Output the [X, Y] coordinate of the center of the cell containing the given text.  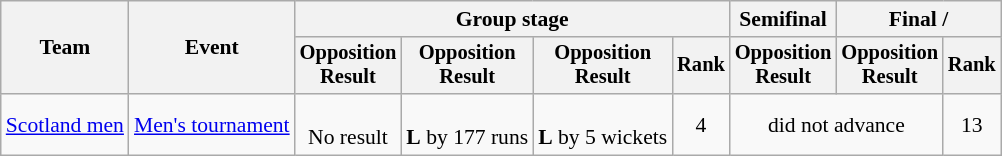
Semifinal [784, 19]
4 [701, 124]
No result [348, 124]
did not advance [836, 124]
L by 5 wickets [602, 124]
Team [65, 48]
Final / [918, 19]
13 [972, 124]
Scotland men [65, 124]
L by 177 runs [467, 124]
Men's tournament [212, 124]
Group stage [512, 19]
Event [212, 48]
